Search for the cell housing the specified text and yield its [x, y] center coordinate. 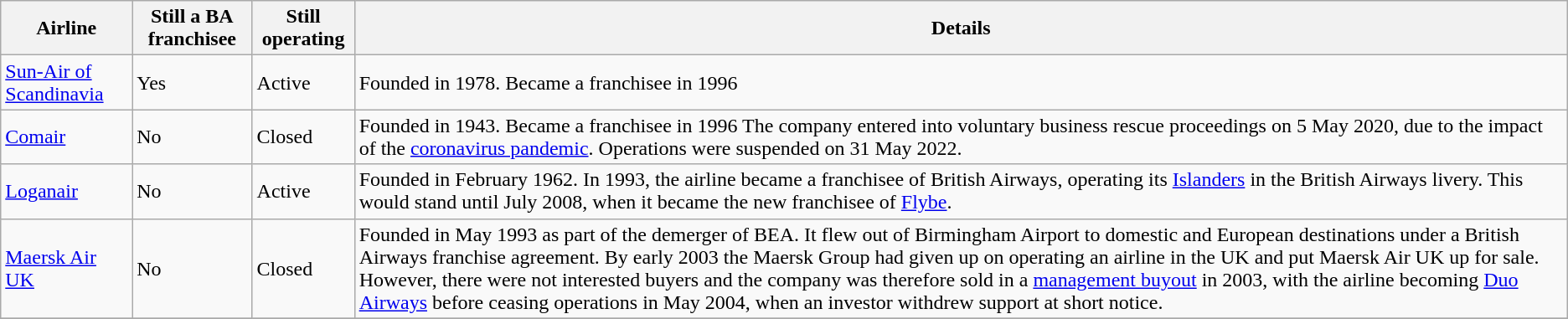
Comair [67, 137]
Yes [193, 82]
Loganair [67, 191]
Founded in 1978. Became a franchisee in 1996 [961, 82]
Airline [67, 28]
Sun-Air of Scandinavia [67, 82]
Details [961, 28]
Maersk Air UK [67, 268]
Still a BA franchisee [193, 28]
Still operating [303, 28]
